Detect which cell encompasses the target text, then output its [X, Y] center coordinate. 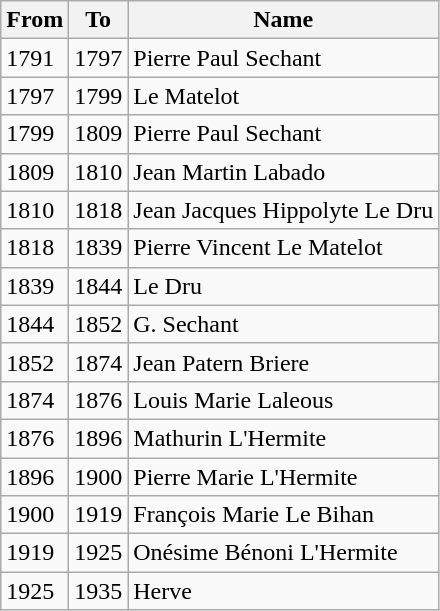
1935 [98, 591]
Le Matelot [284, 96]
Jean Jacques Hippolyte Le Dru [284, 210]
Pierre Marie L'Hermite [284, 477]
Onésime Bénoni L'Hermite [284, 553]
1791 [35, 58]
Pierre Vincent Le Matelot [284, 248]
Le Dru [284, 286]
François Marie Le Bihan [284, 515]
Herve [284, 591]
Name [284, 20]
Louis Marie Laleous [284, 400]
Jean Martin Labado [284, 172]
G. Sechant [284, 324]
To [98, 20]
Mathurin L'Hermite [284, 438]
From [35, 20]
Jean Patern Briere [284, 362]
